Scan for the cell matching the given text and deliver its [x, y] coordinate at center. 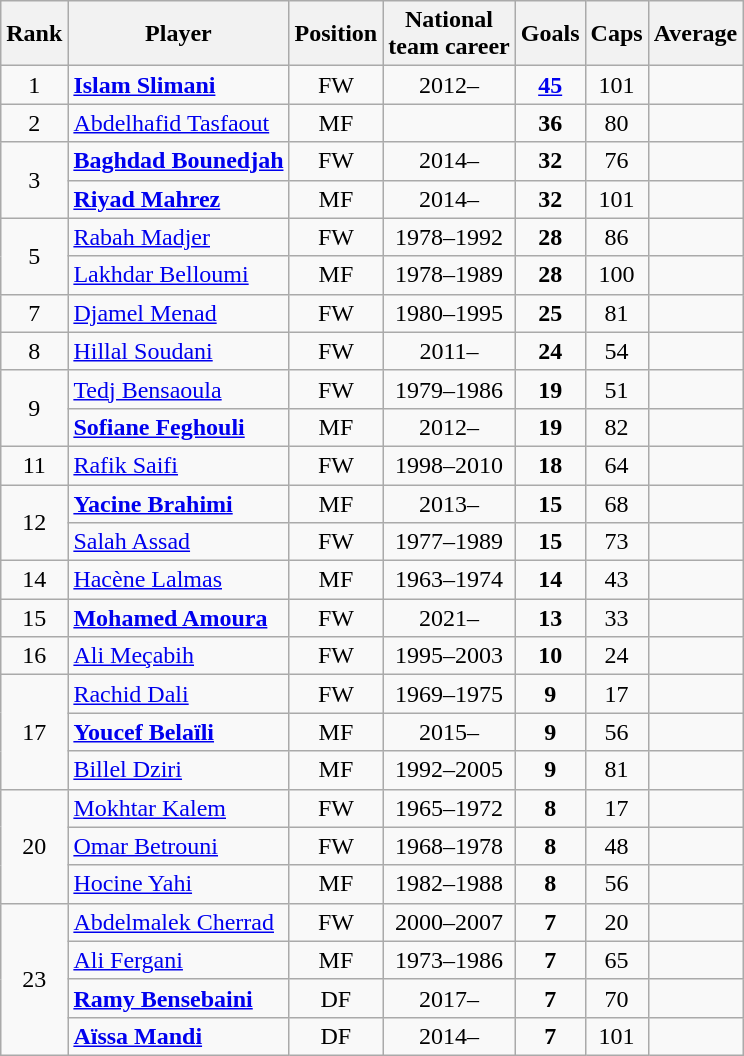
Nationalteam career [450, 34]
2 [34, 123]
64 [616, 465]
Player [178, 34]
1980–1995 [450, 313]
76 [616, 161]
Rachid Dali [178, 694]
16 [34, 656]
54 [616, 351]
1979–1986 [450, 389]
Yacine Brahimi [178, 503]
1977–1989 [450, 542]
Tedj Bensaoula [178, 389]
Sofiane Feghouli [178, 427]
70 [616, 998]
Billel Dziri [178, 770]
Omar Betrouni [178, 846]
Position [336, 34]
2015– [450, 732]
68 [616, 503]
Abdelmalek Cherrad [178, 922]
1982–1988 [450, 884]
65 [616, 960]
Salah Assad [178, 542]
Hacène Lalmas [178, 580]
12 [34, 522]
25 [550, 313]
2017– [450, 998]
36 [550, 123]
23 [34, 979]
100 [616, 275]
Hillal Soudani [178, 351]
1998–2010 [450, 465]
Youcef Belaïli [178, 732]
33 [616, 618]
Caps [616, 34]
43 [616, 580]
Hocine Yahi [178, 884]
1978–1992 [450, 237]
2021– [450, 618]
1973–1986 [450, 960]
Average [696, 34]
1965–1972 [450, 808]
Islam Slimani [178, 85]
Mohamed Amoura [178, 618]
5 [34, 256]
10 [550, 656]
1978–1989 [450, 275]
Ali Meçabih [178, 656]
Riyad Mahrez [178, 199]
1969–1975 [450, 694]
82 [616, 427]
Rafik Saifi [178, 465]
Lakhdar Belloumi [178, 275]
Ramy Bensebaini [178, 998]
45 [550, 85]
48 [616, 846]
11 [34, 465]
Rabah Madjer [178, 237]
1992–2005 [450, 770]
2013– [450, 503]
Djamel Menad [178, 313]
2011– [450, 351]
1995–2003 [450, 656]
51 [616, 389]
Ali Fergani [178, 960]
1963–1974 [450, 580]
Goals [550, 34]
73 [616, 542]
13 [550, 618]
80 [616, 123]
2000–2007 [450, 922]
Baghdad Bounedjah [178, 161]
Abdelhafid Tasfaout [178, 123]
1 [34, 85]
Rank [34, 34]
1968–1978 [450, 846]
Mokhtar Kalem [178, 808]
18 [550, 465]
86 [616, 237]
Aïssa Mandi [178, 1036]
3 [34, 180]
